Scan for the cell matching the given text and deliver its [x, y] coordinate at center. 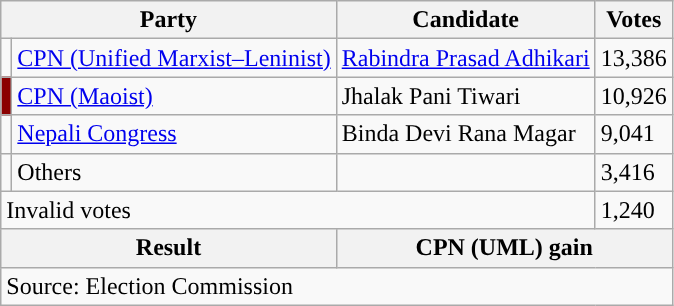
10,926 [634, 96]
Binda Devi Rana Magar [466, 134]
1,240 [634, 210]
Source: Election Commission [337, 286]
Result [168, 248]
13,386 [634, 58]
Nepali Congress [174, 134]
CPN (Unified Marxist–Leninist) [174, 58]
Votes [634, 20]
Others [174, 172]
Party [168, 20]
Jhalak Pani Tiwari [466, 96]
3,416 [634, 172]
9,041 [634, 134]
Rabindra Prasad Adhikari [466, 58]
Invalid votes [298, 210]
CPN (UML) gain [504, 248]
CPN (Maoist) [174, 96]
Candidate [466, 20]
